Search for the cell housing the specified text and yield its [x, y] center coordinate. 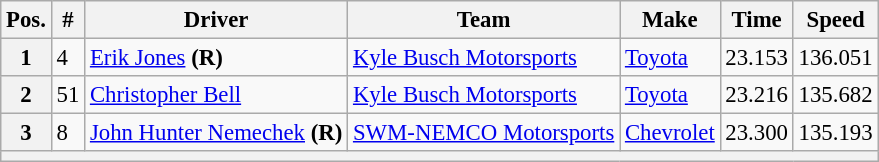
Christopher Bell [216, 95]
2 [26, 95]
4 [68, 58]
135.682 [836, 95]
Chevrolet [670, 133]
3 [26, 133]
Make [670, 20]
1 [26, 58]
8 [68, 133]
Driver [216, 20]
Time [756, 20]
Team [484, 20]
51 [68, 95]
John Hunter Nemechek (R) [216, 133]
Speed [836, 20]
23.216 [756, 95]
23.153 [756, 58]
SWM-NEMCO Motorsports [484, 133]
# [68, 20]
23.300 [756, 133]
135.193 [836, 133]
Pos. [26, 20]
Erik Jones (R) [216, 58]
136.051 [836, 58]
